Identify which cell holds the provided text, then report its (x, y) central coordinate. 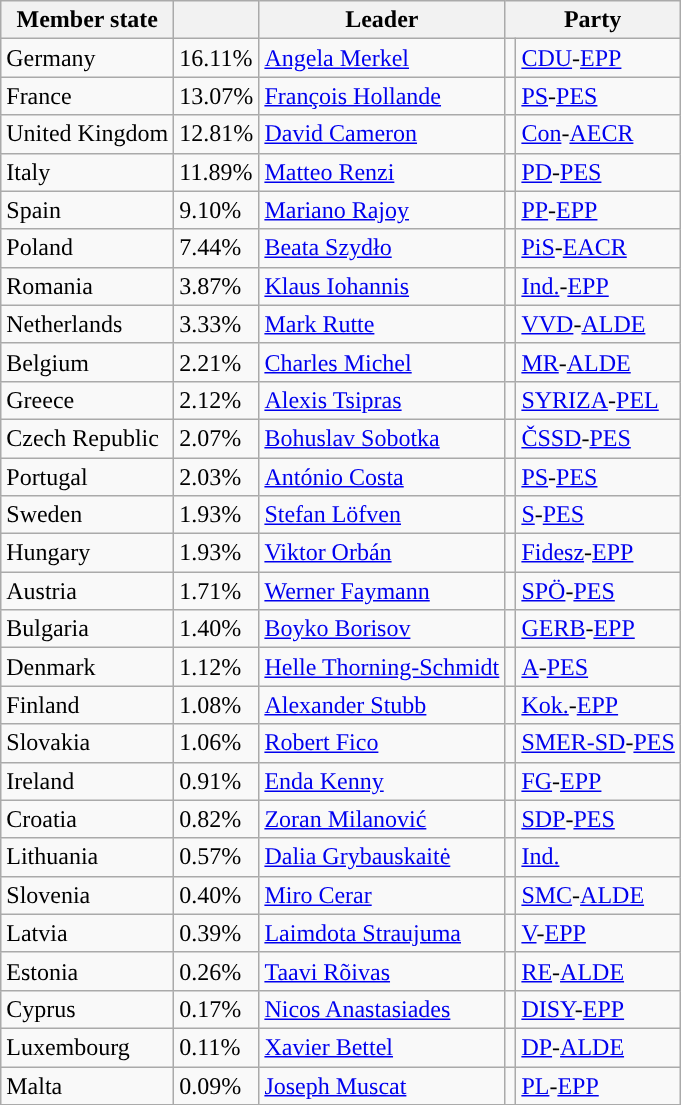
0.91% (216, 781)
0.09% (216, 1085)
Slovakia (88, 743)
Mariano Rajoy (382, 210)
Ind. (598, 857)
Member state (88, 20)
Taavi Rõivas (382, 971)
Alexis Tsipras (382, 400)
Dalia Grybauskaitė (382, 857)
1.71% (216, 591)
François Hollande (382, 96)
Robert Fico (382, 743)
0.17% (216, 1009)
Werner Faymann (382, 591)
16.11% (216, 58)
Angela Merkel (382, 58)
Sweden (88, 515)
Charles Michel (382, 362)
Boyko Borisov (382, 629)
Finland (88, 705)
Greece (88, 400)
Cyprus (88, 1009)
3.87% (216, 286)
SMER-SD-PES (598, 743)
SDP-PES (598, 819)
0.82% (216, 819)
Joseph Muscat (382, 1085)
0.40% (216, 895)
DP-ALDE (598, 1047)
Matteo Renzi (382, 172)
Latvia (88, 933)
Fidesz-EPP (598, 553)
Portugal (88, 477)
Malta (88, 1085)
Slovenia (88, 895)
3.33% (216, 324)
Belgium (88, 362)
0.11% (216, 1047)
2.12% (216, 400)
Nicos Anastasiades (382, 1009)
Beata Szydło (382, 248)
7.44% (216, 248)
GERB-EPP (598, 629)
SYRIZA-PEL (598, 400)
Stefan Löfven (382, 515)
Austria (88, 591)
Bulgaria (88, 629)
Party (593, 20)
Luxembourg (88, 1047)
0.57% (216, 857)
A-PES (598, 667)
2.03% (216, 477)
SMC-ALDE (598, 895)
Spain (88, 210)
11.89% (216, 172)
S-PES (598, 515)
Germany (88, 58)
Netherlands (88, 324)
1.40% (216, 629)
V-EPP (598, 933)
1.06% (216, 743)
Croatia (88, 819)
David Cameron (382, 134)
Hungary (88, 553)
PP-EPP (598, 210)
MR-ALDE (598, 362)
Estonia (88, 971)
SPÖ-PES (598, 591)
Mark Rutte (382, 324)
Alexander Stubb (382, 705)
Enda Kenny (382, 781)
ČSSD-PES (598, 438)
Zoran Milanović (382, 819)
2.07% (216, 438)
Romania (88, 286)
Klaus Iohannis (382, 286)
PL-EPP (598, 1085)
12.81% (216, 134)
Con-AECR (598, 134)
0.26% (216, 971)
Poland (88, 248)
Viktor Orbán (382, 553)
Czech Republic (88, 438)
1.08% (216, 705)
France (88, 96)
1.12% (216, 667)
RE-ALDE (598, 971)
Xavier Bettel (382, 1047)
9.10% (216, 210)
Italy (88, 172)
Ireland (88, 781)
António Costa (382, 477)
PiS-EACR (598, 248)
Lithuania (88, 857)
Kok.-EPP (598, 705)
PD-PES (598, 172)
Ind.-EPP (598, 286)
13.07% (216, 96)
2.21% (216, 362)
Leader (382, 20)
Bohuslav Sobotka (382, 438)
DISY-EPP (598, 1009)
United Kingdom (88, 134)
Helle Thorning-Schmidt (382, 667)
Denmark (88, 667)
FG-EPP (598, 781)
Laimdota Straujuma (382, 933)
0.39% (216, 933)
Miro Cerar (382, 895)
CDU-EPP (598, 58)
VVD-ALDE (598, 324)
